Capture the cell that displays the provided text and extract its (x, y) central coordinate. 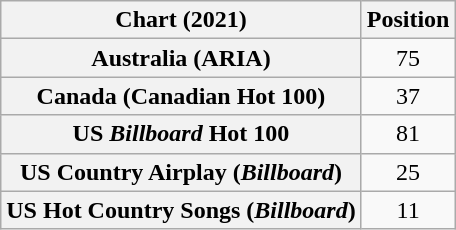
US Hot Country Songs (Billboard) (181, 210)
Position (408, 20)
US Billboard Hot 100 (181, 134)
37 (408, 96)
81 (408, 134)
Australia (ARIA) (181, 58)
Canada (Canadian Hot 100) (181, 96)
25 (408, 172)
US Country Airplay (Billboard) (181, 172)
Chart (2021) (181, 20)
75 (408, 58)
11 (408, 210)
